Return [x, y] of the center of cell containing provided text 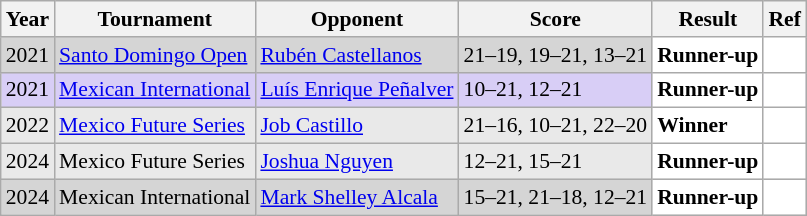
Rubén Castellanos [356, 55]
2022 [28, 126]
10–21, 12–21 [556, 90]
Tournament [154, 19]
Joshua Nguyen [356, 162]
15–21, 21–18, 12–21 [556, 197]
Opponent [356, 19]
Santo Domingo Open [154, 55]
21–19, 19–21, 13–21 [556, 55]
Job Castillo [356, 126]
21–16, 10–21, 22–20 [556, 126]
Winner [708, 126]
Year [28, 19]
Mark Shelley Alcala [356, 197]
Ref [784, 19]
Score [556, 19]
Luís Enrique Peñalver [356, 90]
12–21, 15–21 [556, 162]
Result [708, 19]
